Locate the cell with the specified text and output its [x, y] center coordinate. 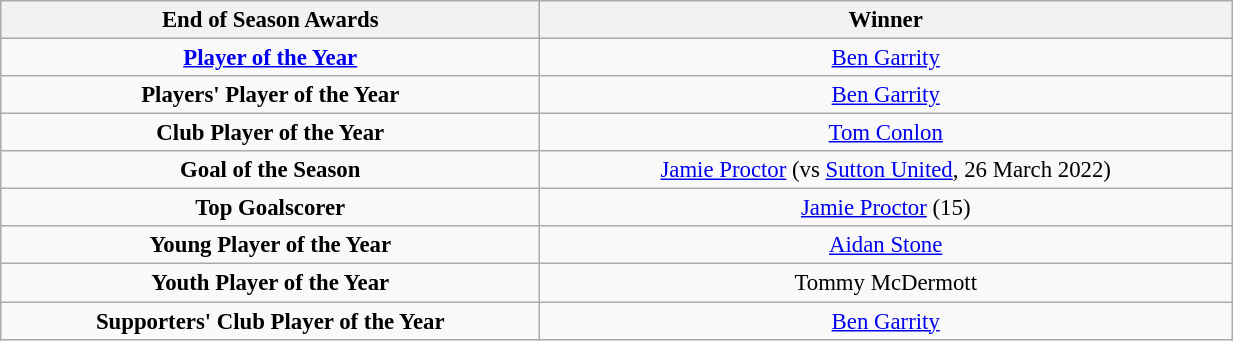
Jamie Proctor (vs Sutton United, 26 March 2022) [886, 170]
Aidan Stone [886, 245]
Supporters' Club Player of the Year [270, 321]
End of Season Awards [270, 20]
Young Player of the Year [270, 245]
Goal of the Season [270, 170]
Players' Player of the Year [270, 95]
Tommy McDermott [886, 283]
Tom Conlon [886, 133]
Youth Player of the Year [270, 283]
Top Goalscorer [270, 208]
Winner [886, 20]
Player of the Year [270, 58]
Jamie Proctor (15) [886, 208]
Club Player of the Year [270, 133]
